For the text-containing cell, return its midpoint in [X, Y] coordinate format. 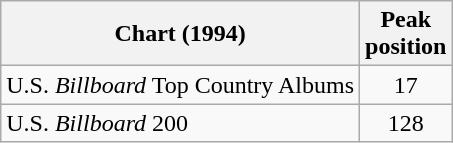
Peakposition [406, 34]
17 [406, 85]
U.S. Billboard Top Country Albums [180, 85]
Chart (1994) [180, 34]
U.S. Billboard 200 [180, 123]
128 [406, 123]
